Search for the cell housing the specified text and yield its [X, Y] center coordinate. 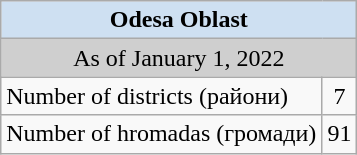
91 [340, 134]
Number of hromadas (громади) [162, 134]
As of January 1, 2022 [179, 58]
Odesa Oblast [179, 20]
7 [340, 96]
Number of districts (райони) [162, 96]
